From the cell containing the given text, extract its center point as (x, y) coordinate. 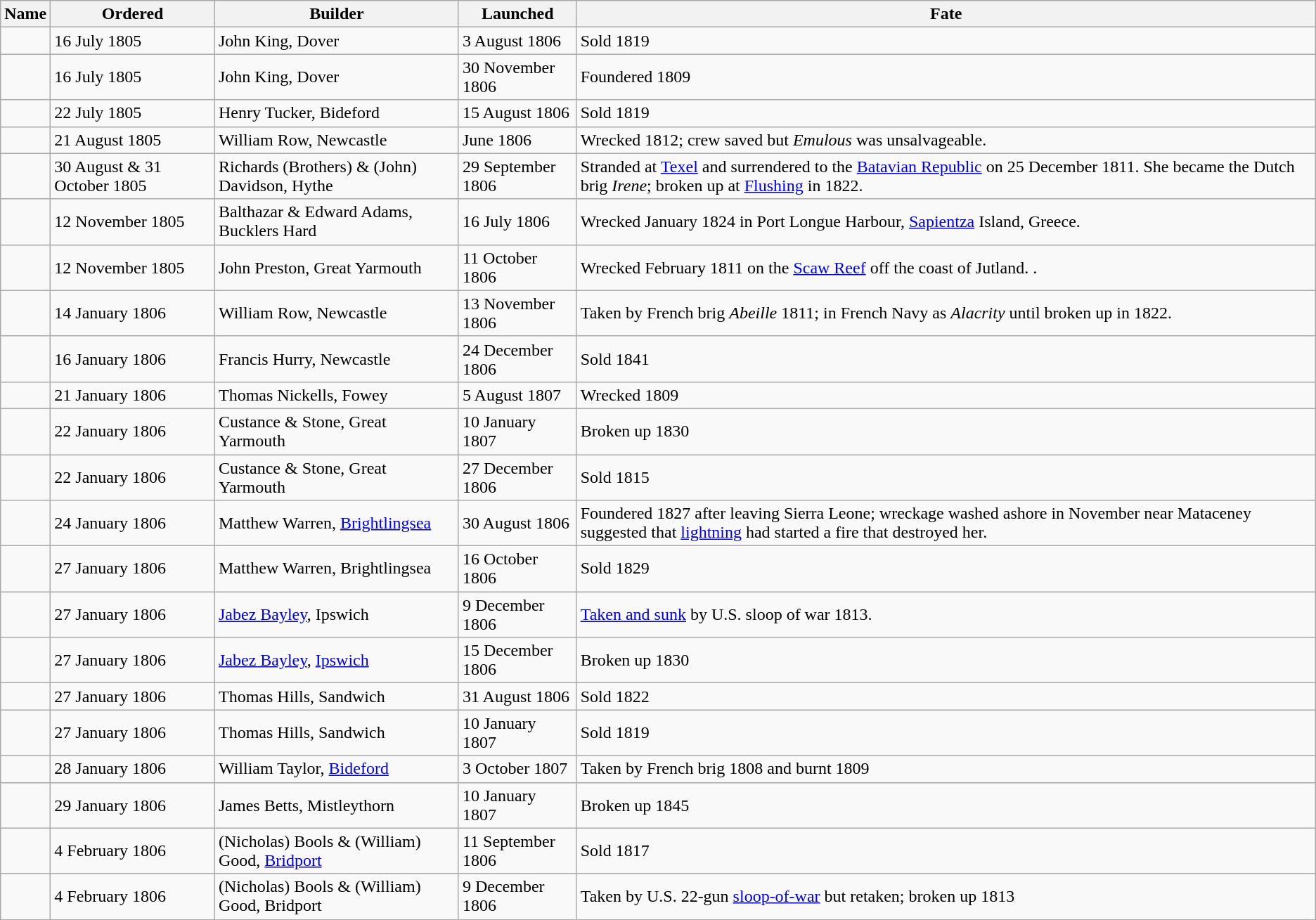
Launched (517, 14)
Foundered 1809 (946, 77)
Francis Hurry, Newcastle (336, 358)
Sold 1822 (946, 697)
James Betts, Mistleythorn (336, 805)
Taken by French brig 1808 and burnt 1809 (946, 769)
30 November 1806 (517, 77)
31 August 1806 (517, 697)
Taken by U.S. 22-gun sloop-of-war but retaken; broken up 1813 (946, 897)
Thomas Nickells, Fowey (336, 395)
24 January 1806 (133, 523)
16 January 1806 (133, 358)
5 August 1807 (517, 395)
Wrecked January 1824 in Port Longue Harbour, Sapientza Island, Greece. (946, 222)
28 January 1806 (133, 769)
21 August 1805 (133, 140)
Henry Tucker, Bideford (336, 113)
Broken up 1845 (946, 805)
13 November 1806 (517, 313)
16 July 1806 (517, 222)
3 October 1807 (517, 769)
William Taylor, Bideford (336, 769)
22 July 1805 (133, 113)
Balthazar & Edward Adams, Bucklers Hard (336, 222)
Wrecked 1809 (946, 395)
Richards (Brothers) & (John) Davidson, Hythe (336, 176)
Name (25, 14)
Sold 1841 (946, 358)
Sold 1815 (946, 477)
Sold 1829 (946, 569)
Fate (946, 14)
Taken and sunk by U.S. sloop of war 1813. (946, 614)
Ordered (133, 14)
11 September 1806 (517, 850)
Wrecked 1812; crew saved but Emulous was unsalvageable. (946, 140)
Taken by French brig Abeille 1811; in French Navy as Alacrity until broken up in 1822. (946, 313)
30 August 1806 (517, 523)
Stranded at Texel and surrendered to the Batavian Republic on 25 December 1811. She became the Dutch brig Irene; broken up at Flushing in 1822. (946, 176)
June 1806 (517, 140)
John Preston, Great Yarmouth (336, 267)
11 October 1806 (517, 267)
3 August 1806 (517, 41)
16 October 1806 (517, 569)
30 August & 31 October 1805 (133, 176)
14 January 1806 (133, 313)
Sold 1817 (946, 850)
15 December 1806 (517, 661)
27 December 1806 (517, 477)
Builder (336, 14)
24 December 1806 (517, 358)
29 January 1806 (133, 805)
15 August 1806 (517, 113)
29 September 1806 (517, 176)
Wrecked February 1811 on the Scaw Reef off the coast of Jutland. . (946, 267)
21 January 1806 (133, 395)
